Provide the [x, y] coordinate of the cell's center where the given text is located.  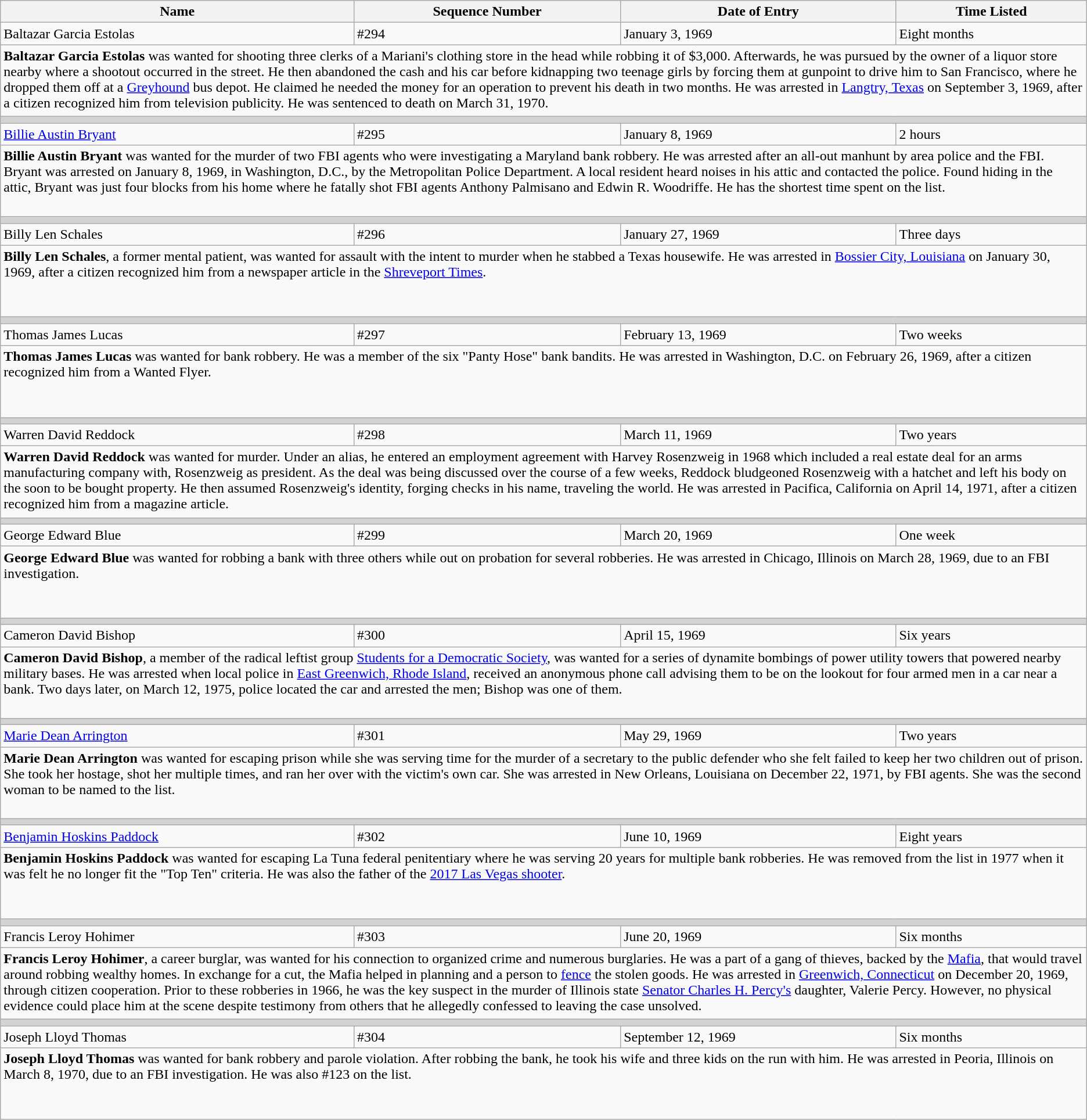
March 11, 1969 [758, 435]
May 29, 1969 [758, 736]
Billy Len Schales [178, 234]
Time Listed [991, 12]
Francis Leroy Hohimer [178, 936]
#302 [488, 836]
Billie Austin Bryant [178, 134]
2 hours [991, 134]
Name [178, 12]
Joseph Lloyd Thomas [178, 1037]
#295 [488, 134]
Eight years [991, 836]
Marie Dean Arrington [178, 736]
April 15, 1969 [758, 636]
#301 [488, 736]
January 3, 1969 [758, 34]
March 20, 1969 [758, 535]
Three days [991, 234]
#303 [488, 936]
#298 [488, 435]
Thomas James Lucas [178, 335]
Benjamin Hoskins Paddock [178, 836]
#294 [488, 34]
Date of Entry [758, 12]
George Edward Blue [178, 535]
#304 [488, 1037]
September 12, 1969 [758, 1037]
February 13, 1969 [758, 335]
June 10, 1969 [758, 836]
Warren David Reddock [178, 435]
#299 [488, 535]
Eight months [991, 34]
Cameron David Bishop [178, 636]
#300 [488, 636]
#297 [488, 335]
Baltazar Garcia Estolas [178, 34]
Sequence Number [488, 12]
#296 [488, 234]
January 27, 1969 [758, 234]
January 8, 1969 [758, 134]
One week [991, 535]
June 20, 1969 [758, 936]
Two weeks [991, 335]
Six years [991, 636]
